Scan for the cell matching the given text and deliver its [X, Y] coordinate at center. 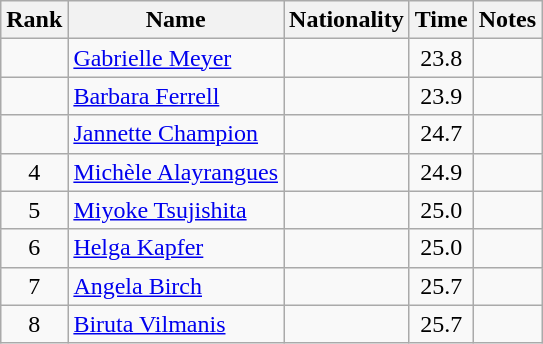
Angela Birch [176, 286]
Name [176, 20]
24.9 [441, 172]
Gabrielle Meyer [176, 58]
23.9 [441, 96]
7 [34, 286]
Time [441, 20]
Barbara Ferrell [176, 96]
Notes [507, 20]
Helga Kapfer [176, 248]
Biruta Vilmanis [176, 324]
Jannette Champion [176, 134]
24.7 [441, 134]
5 [34, 210]
Miyoke Tsujishita [176, 210]
Michèle Alayrangues [176, 172]
8 [34, 324]
4 [34, 172]
Rank [34, 20]
Nationality [347, 20]
23.8 [441, 58]
6 [34, 248]
